Return the [x, y] coordinate for the center point of the cell that contains the specified text.  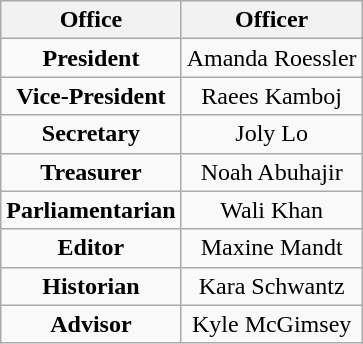
Kyle McGimsey [272, 324]
Maxine Mandt [272, 248]
President [91, 58]
Treasurer [91, 172]
Editor [91, 248]
Historian [91, 286]
Advisor [91, 324]
Kara Schwantz [272, 286]
Joly Lo [272, 134]
Amanda Roessler [272, 58]
Vice-President [91, 96]
Parliamentarian [91, 210]
Wali Khan [272, 210]
Noah Abuhajir [272, 172]
Secretary [91, 134]
Office [91, 20]
Raees Kamboj [272, 96]
Officer [272, 20]
